Scan for the cell matching the given text and deliver its (x, y) coordinate at center. 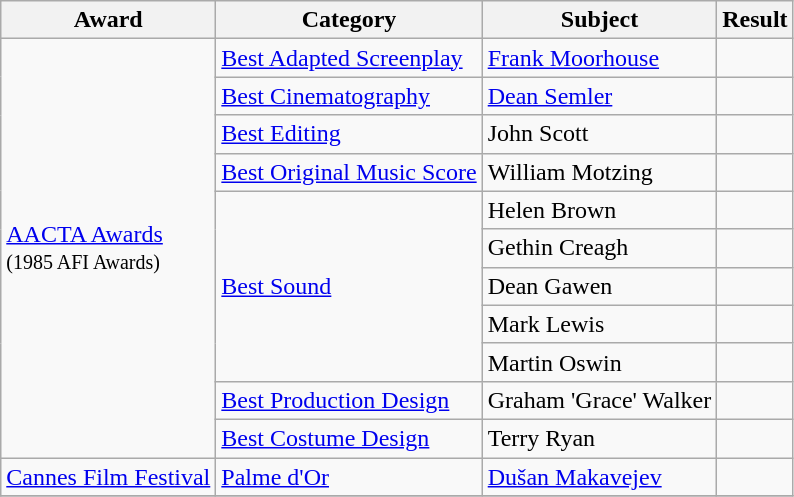
Graham 'Grace' Walker (600, 400)
Best Editing (349, 134)
Gethin Creagh (600, 248)
Best Cinematography (349, 96)
Best Adapted Screenplay (349, 58)
Dean Gawen (600, 286)
Mark Lewis (600, 324)
John Scott (600, 134)
William Motzing (600, 172)
Terry Ryan (600, 438)
AACTA Awards(1985 AFI Awards) (108, 248)
Category (349, 20)
Best Original Music Score (349, 172)
Palme d'Or (349, 477)
Best Costume Design (349, 438)
Cannes Film Festival (108, 477)
Best Sound (349, 286)
Best Production Design (349, 400)
Subject (600, 20)
Dušan Makavejev (600, 477)
Frank Moorhouse (600, 58)
Dean Semler (600, 96)
Martin Oswin (600, 362)
Award (108, 20)
Helen Brown (600, 210)
Result (755, 20)
